Capture the cell that displays the provided text and extract its [x, y] central coordinate. 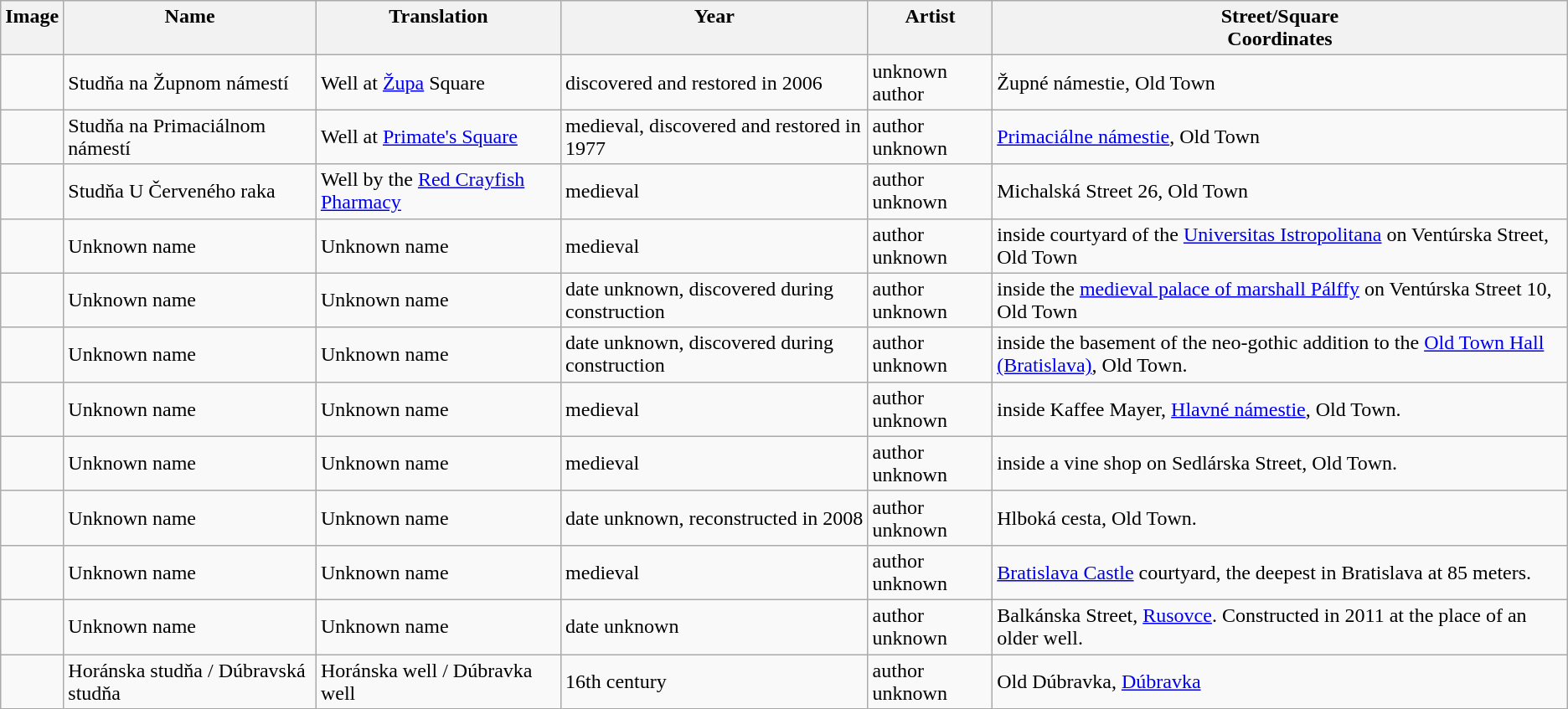
Bratislava Castle courtyard, the deepest in Bratislava at 85 meters. [1280, 573]
Horánska well / Dúbravka well [438, 681]
discovered and restored in 2006 [714, 82]
Translation [438, 28]
Street/Square Coordinates [1280, 28]
Well by the Red Crayfish Pharmacy [438, 191]
Horánska studňa / Dúbravská studňa [190, 681]
unknown author [930, 82]
inside the medieval palace of marshall Pálffy on Ventúrska Street 10, Old Town [1280, 300]
Well at Župa Square [438, 82]
inside courtyard of the Universitas Istropolitana on Ventúrska Street, Old Town [1280, 246]
Image [32, 28]
inside a vine shop on Sedlárska Street, Old Town. [1280, 464]
Old Dúbravka, Dúbravka [1280, 681]
Studňa na Primaciálnom námestí [190, 137]
date unknown [714, 626]
medieval, discovered and restored in 1977 [714, 137]
inside the basement of the neo-gothic addition to the Old Town Hall (Bratislava), Old Town. [1280, 355]
Studňa na Župnom námestí [190, 82]
date unknown, reconstructed in 2008 [714, 517]
Studňa U Červeného raka [190, 191]
inside Kaffee Mayer, Hlavné námestie, Old Town. [1280, 408]
Župné námestie, Old Town [1280, 82]
Year [714, 28]
Balkánska Street, Rusovce. Constructed in 2011 at the place of an older well. [1280, 626]
Well at Primate's Square [438, 137]
Artist [930, 28]
Name [190, 28]
Primaciálne námestie, Old Town [1280, 137]
Hlboká cesta, Old Town. [1280, 517]
Michalská Street 26, Old Town [1280, 191]
16th century [714, 681]
